Identify which cell holds the provided text, then report its [x, y] central coordinate. 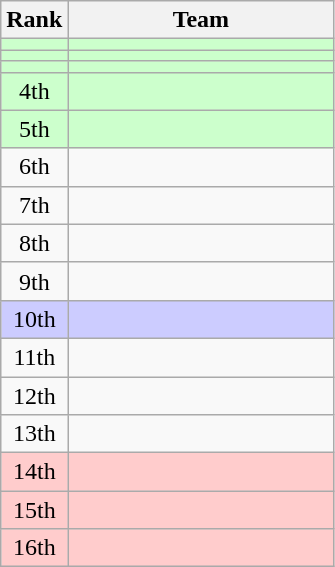
Team [201, 20]
4th [34, 91]
7th [34, 205]
16th [34, 548]
Rank [34, 20]
13th [34, 434]
8th [34, 243]
9th [34, 281]
14th [34, 472]
15th [34, 510]
11th [34, 357]
5th [34, 129]
10th [34, 319]
6th [34, 167]
12th [34, 395]
